For the text-containing cell, return its midpoint in (x, y) coordinate format. 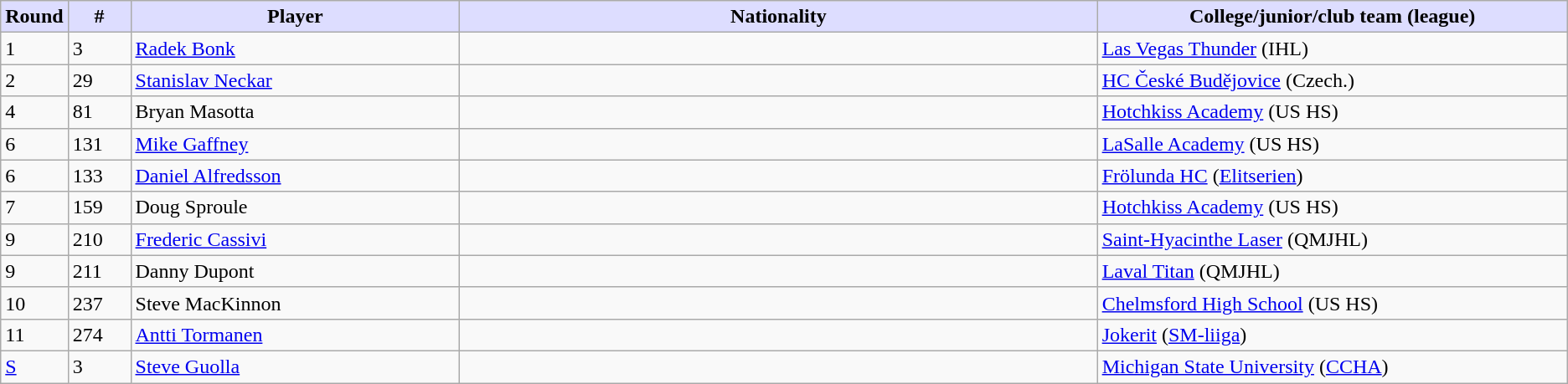
Steve MacKinnon (295, 303)
College/junior/club team (league) (1332, 17)
Las Vegas Thunder (IHL) (1332, 49)
Round (34, 17)
Michigan State University (CCHA) (1332, 366)
HC České Budějovice (Czech.) (1332, 80)
274 (99, 335)
Stanislav Neckar (295, 80)
2 (34, 80)
211 (99, 271)
131 (99, 144)
Laval Titan (QMJHL) (1332, 271)
Danny Dupont (295, 271)
7 (34, 207)
11 (34, 335)
159 (99, 207)
Doug Sproule (295, 207)
LaSalle Academy (US HS) (1332, 144)
81 (99, 112)
Player (295, 17)
S (34, 366)
Antti Tormanen (295, 335)
10 (34, 303)
Jokerit (SM-liiga) (1332, 335)
Steve Guolla (295, 366)
237 (99, 303)
Nationality (779, 17)
Saint-Hyacinthe Laser (QMJHL) (1332, 239)
Frederic Cassivi (295, 239)
# (99, 17)
29 (99, 80)
Frölunda HC (Elitserien) (1332, 176)
Chelmsford High School (US HS) (1332, 303)
133 (99, 176)
4 (34, 112)
Bryan Masotta (295, 112)
Radek Bonk (295, 49)
1 (34, 49)
210 (99, 239)
Mike Gaffney (295, 144)
Daniel Alfredsson (295, 176)
